Identify which cell holds the provided text, then report its (x, y) central coordinate. 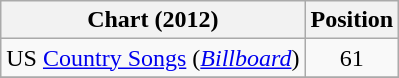
Position (352, 20)
US Country Songs (Billboard) (153, 58)
61 (352, 58)
Chart (2012) (153, 20)
